Extract the (X, Y) coordinate from the center of the cell holding the provided text.  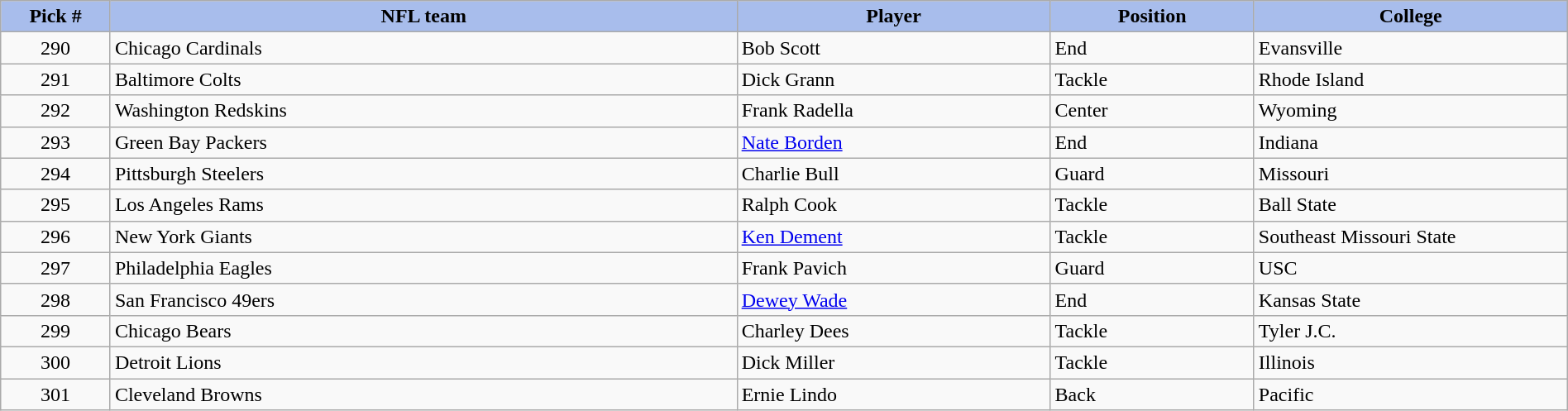
Ken Dement (893, 237)
Center (1152, 111)
Indiana (1411, 142)
Southeast Missouri State (1411, 237)
NFL team (423, 17)
Chicago Bears (423, 331)
297 (56, 268)
299 (56, 331)
Frank Radella (893, 111)
College (1411, 17)
Green Bay Packers (423, 142)
Rhode Island (1411, 79)
Charley Dees (893, 331)
291 (56, 79)
Pick # (56, 17)
Wyoming (1411, 111)
296 (56, 237)
Bob Scott (893, 48)
Illinois (1411, 362)
Detroit Lions (423, 362)
Dick Miller (893, 362)
Ralph Cook (893, 205)
Nate Borden (893, 142)
San Francisco 49ers (423, 299)
Back (1152, 394)
Pittsburgh Steelers (423, 174)
293 (56, 142)
294 (56, 174)
Missouri (1411, 174)
Baltimore Colts (423, 79)
USC (1411, 268)
Ball State (1411, 205)
Tyler J.C. (1411, 331)
Dick Grann (893, 79)
Los Angeles Rams (423, 205)
301 (56, 394)
Evansville (1411, 48)
295 (56, 205)
Cleveland Browns (423, 394)
Pacific (1411, 394)
Ernie Lindo (893, 394)
Kansas State (1411, 299)
New York Giants (423, 237)
Dewey Wade (893, 299)
Washington Redskins (423, 111)
292 (56, 111)
Philadelphia Eagles (423, 268)
290 (56, 48)
Position (1152, 17)
298 (56, 299)
Charlie Bull (893, 174)
300 (56, 362)
Player (893, 17)
Frank Pavich (893, 268)
Chicago Cardinals (423, 48)
